Locate the cell with the specified text and output its [x, y] center coordinate. 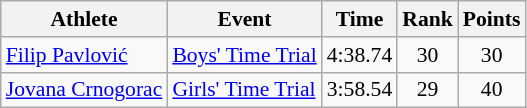
4:38.74 [360, 55]
Jovana Crnogorac [84, 90]
Time [360, 19]
Filip Pavlović [84, 55]
Event [244, 19]
Athlete [84, 19]
Girls' Time Trial [244, 90]
29 [428, 90]
Points [492, 19]
40 [492, 90]
Boys' Time Trial [244, 55]
3:58.54 [360, 90]
Rank [428, 19]
